Pinpoint the cell where the given text exists, returning its (X, Y) midpoint coordinate. 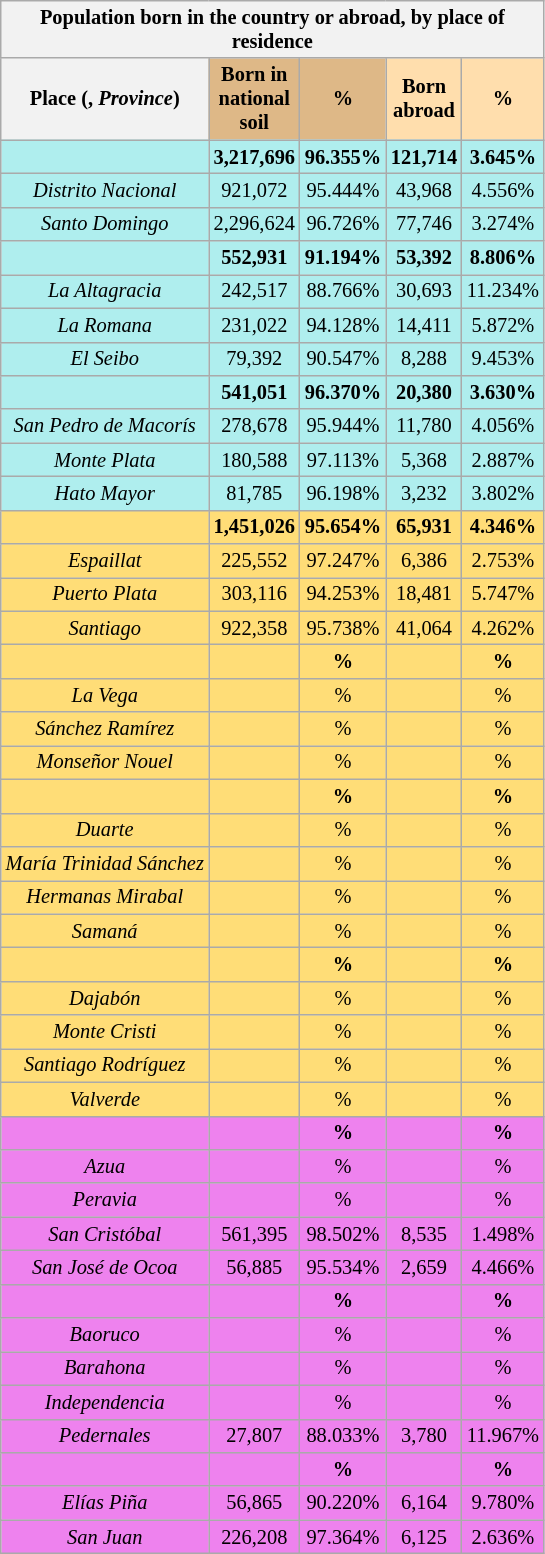
95.444% (343, 190)
97.247% (343, 561)
Baoruco (105, 1335)
San José de Ocoa (105, 1267)
79,392 (254, 359)
2.636% (503, 1537)
Independencia (105, 1402)
96.726% (343, 224)
90.547% (343, 359)
95.534% (343, 1267)
91.194% (343, 258)
Pedernales (105, 1436)
2,296,624 (254, 224)
Sánchez Ramírez (105, 729)
5,368 (424, 460)
18,481 (424, 594)
6,164 (424, 1503)
1,451,026 (254, 527)
San Pedro de Macorís (105, 426)
96.370% (343, 392)
90.220% (343, 1503)
77,746 (424, 224)
Samaná (105, 931)
Peravia (105, 1200)
20,380 (424, 392)
5.872% (503, 325)
San Juan (105, 1537)
3,232 (424, 493)
541,051 (254, 392)
43,968 (424, 190)
921,072 (254, 190)
121,714 (424, 157)
94.128% (343, 325)
97.364% (343, 1537)
4.056% (503, 426)
3,780 (424, 1436)
2.753% (503, 561)
561,395 (254, 1234)
El Seibo (105, 359)
65,931 (424, 527)
98.502% (343, 1234)
3.630% (503, 392)
Monseñor Nouel (105, 762)
8.806% (503, 258)
Distrito Nacional (105, 190)
Population born in the country or abroad, by place of residence (272, 29)
95.738% (343, 628)
2,659 (424, 1267)
Place (, Province) (105, 99)
41,064 (424, 628)
4.466% (503, 1267)
30,693 (424, 291)
Santiago Rodríguez (105, 1065)
Monte Plata (105, 460)
14,411 (424, 325)
242,517 (254, 291)
180,588 (254, 460)
95.944% (343, 426)
8,535 (424, 1234)
56,865 (254, 1503)
Espaillat (105, 561)
95.654% (343, 527)
1.498% (503, 1234)
3,217,696 (254, 157)
9.780% (503, 1503)
11.967% (503, 1436)
56,885 (254, 1267)
Valverde (105, 1099)
27,807 (254, 1436)
9.453% (503, 359)
Hermanas Mirabal (105, 897)
81,785 (254, 493)
La Romana (105, 325)
303,116 (254, 594)
Barahona (105, 1368)
226,208 (254, 1537)
Monte Cristi (105, 1032)
Santo Domingo (105, 224)
Dajabón (105, 998)
96.355% (343, 157)
2.887% (503, 460)
La Altagracia (105, 291)
María Trinidad Sánchez (105, 863)
53,392 (424, 258)
San Cristóbal (105, 1234)
11.234% (503, 291)
88.033% (343, 1436)
Azua (105, 1166)
8,288 (424, 359)
Born abroad (424, 99)
4.346% (503, 527)
Duarte (105, 830)
225,552 (254, 561)
La Vega (105, 695)
Born in national soil (254, 99)
5.747% (503, 594)
552,931 (254, 258)
6,386 (424, 561)
96.198% (343, 493)
Puerto Plata (105, 594)
88.766% (343, 291)
4.262% (503, 628)
4.556% (503, 190)
922,358 (254, 628)
3.802% (503, 493)
3.645% (503, 157)
97.113% (343, 460)
11,780 (424, 426)
6,125 (424, 1537)
Hato Mayor (105, 493)
Santiago (105, 628)
94.253% (343, 594)
231,022 (254, 325)
Elías Piña (105, 1503)
3.274% (503, 224)
278,678 (254, 426)
